Scan for the cell matching the given text and deliver its (x, y) coordinate at center. 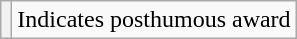
Indicates posthumous award (154, 20)
